Output the (x, y) coordinate of the center of the cell containing the given text.  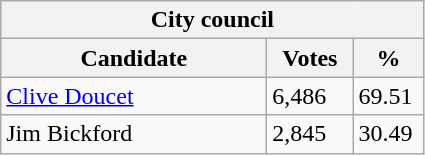
Jim Bickford (134, 134)
30.49 (388, 134)
City council (212, 20)
% (388, 58)
Candidate (134, 58)
2,845 (310, 134)
Clive Doucet (134, 96)
Votes (310, 58)
6,486 (310, 96)
69.51 (388, 96)
